Locate the cell with the specified text and output its (X, Y) center coordinate. 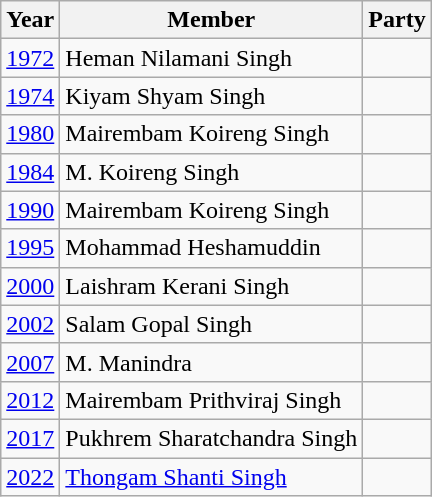
Kiyam Shyam Singh (212, 96)
Laishram Kerani Singh (212, 286)
2022 (30, 477)
Year (30, 20)
Mohammad Heshamuddin (212, 248)
M. Koireng Singh (212, 172)
2012 (30, 400)
Mairembam Prithviraj Singh (212, 400)
Salam Gopal Singh (212, 324)
1972 (30, 58)
2000 (30, 286)
1990 (30, 210)
Thongam Shanti Singh (212, 477)
1974 (30, 96)
Pukhrem Sharatchandra Singh (212, 438)
2002 (30, 324)
1995 (30, 248)
2007 (30, 362)
M. Manindra (212, 362)
Heman Nilamani Singh (212, 58)
1984 (30, 172)
Member (212, 20)
2017 (30, 438)
1980 (30, 134)
Party (397, 20)
